Pinpoint the cell where the given text exists, returning its (X, Y) midpoint coordinate. 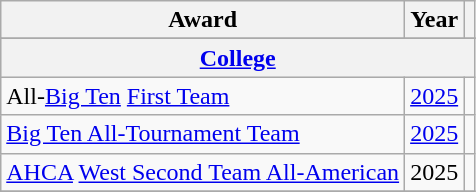
AHCA West Second Team All-American (203, 172)
College (238, 58)
Award (203, 20)
Big Ten All-Tournament Team (203, 134)
Year (434, 20)
All-Big Ten First Team (203, 96)
